Capture the cell that displays the provided text and extract its (X, Y) central coordinate. 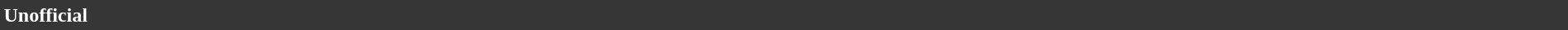
Unofficial (784, 15)
